Find where the given text appears and provide that cell's center as [X, Y] coordinate. 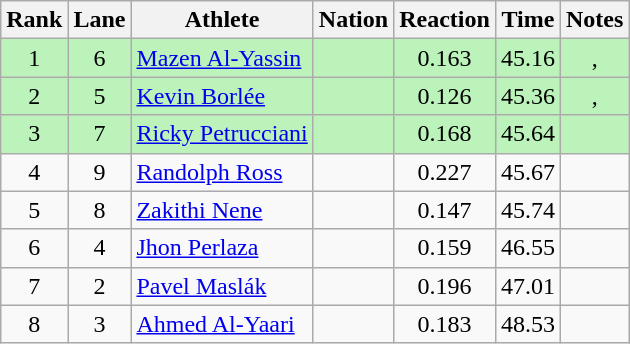
Athlete [222, 20]
Rank [34, 20]
Notes [594, 20]
45.64 [528, 134]
Ahmed Al-Yaari [222, 324]
0.196 [445, 286]
47.01 [528, 286]
Pavel Maslák [222, 286]
Mazen Al-Yassin [222, 58]
Time [528, 20]
45.74 [528, 210]
Nation [353, 20]
45.67 [528, 172]
Ricky Petrucciani [222, 134]
48.53 [528, 324]
9 [100, 172]
Reaction [445, 20]
0.227 [445, 172]
Zakithi Nene [222, 210]
0.126 [445, 96]
Kevin Borlée [222, 96]
Randolph Ross [222, 172]
0.168 [445, 134]
Lane [100, 20]
0.183 [445, 324]
0.159 [445, 248]
1 [34, 58]
45.36 [528, 96]
Jhon Perlaza [222, 248]
0.163 [445, 58]
0.147 [445, 210]
46.55 [528, 248]
45.16 [528, 58]
